Search for the cell housing the specified text and yield its [X, Y] center coordinate. 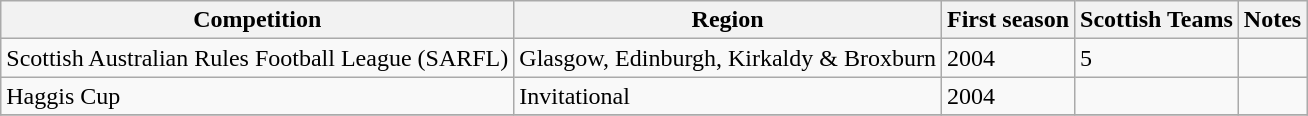
Region [728, 20]
Haggis Cup [258, 96]
First season [1008, 20]
Notes [1272, 20]
5 [1157, 58]
Glasgow, Edinburgh, Kirkaldy & Broxburn [728, 58]
Scottish Teams [1157, 20]
Scottish Australian Rules Football League (SARFL) [258, 58]
Competition [258, 20]
Invitational [728, 96]
